Return [X, Y] of the center of cell containing provided text 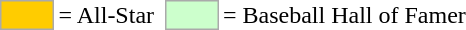
= All-Star [106, 15]
